Return (x, y) of the center of cell containing provided text 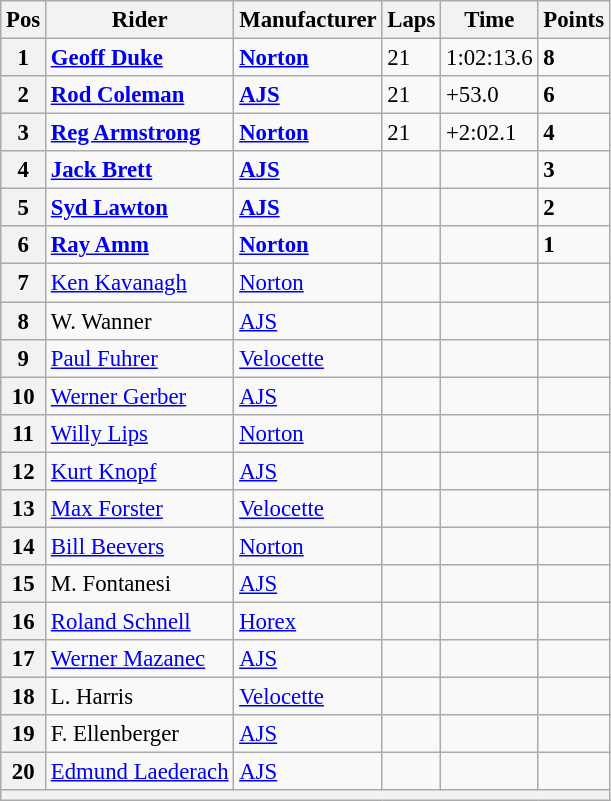
+2:02.1 (490, 133)
7 (24, 283)
Ray Amm (140, 245)
Edmund Laederach (140, 772)
17 (24, 659)
Roland Schnell (140, 621)
M. Fontanesi (140, 584)
12 (24, 471)
Kurt Knopf (140, 471)
9 (24, 358)
11 (24, 433)
Laps (412, 20)
Bill Beevers (140, 546)
5 (24, 208)
Horex (308, 621)
Werner Gerber (140, 396)
10 (24, 396)
Points (574, 20)
Reg Armstrong (140, 133)
Pos (24, 20)
1:02:13.6 (490, 58)
Ken Kavanagh (140, 283)
W. Wanner (140, 321)
F. Ellenberger (140, 734)
13 (24, 509)
Syd Lawton (140, 208)
+53.0 (490, 95)
Rod Coleman (140, 95)
L. Harris (140, 697)
Jack Brett (140, 170)
Willy Lips (140, 433)
Time (490, 20)
Geoff Duke (140, 58)
Werner Mazanec (140, 659)
16 (24, 621)
20 (24, 772)
Paul Fuhrer (140, 358)
19 (24, 734)
Rider (140, 20)
14 (24, 546)
Max Forster (140, 509)
Manufacturer (308, 20)
15 (24, 584)
18 (24, 697)
